Return [X, Y] of the center of cell containing provided text 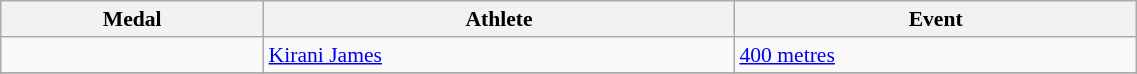
Event [935, 19]
Kirani James [500, 55]
400 metres [935, 55]
Medal [132, 19]
Athlete [500, 19]
